Find where the given text appears and provide that cell's center as [x, y] coordinate. 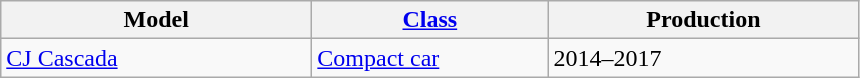
CJ Cascada [156, 58]
Class [430, 20]
Compact car [430, 58]
2014–2017 [704, 58]
Production [704, 20]
Model [156, 20]
